Output the [X, Y] coordinate of the center of the cell containing the given text.  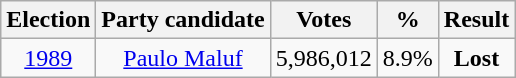
Election [48, 20]
5,986,012 [324, 58]
1989 [48, 58]
Votes [324, 20]
% [408, 20]
Lost [476, 58]
Result [476, 20]
Paulo Maluf [183, 58]
8.9% [408, 58]
Party candidate [183, 20]
